Return [x, y] of the center of cell containing provided text 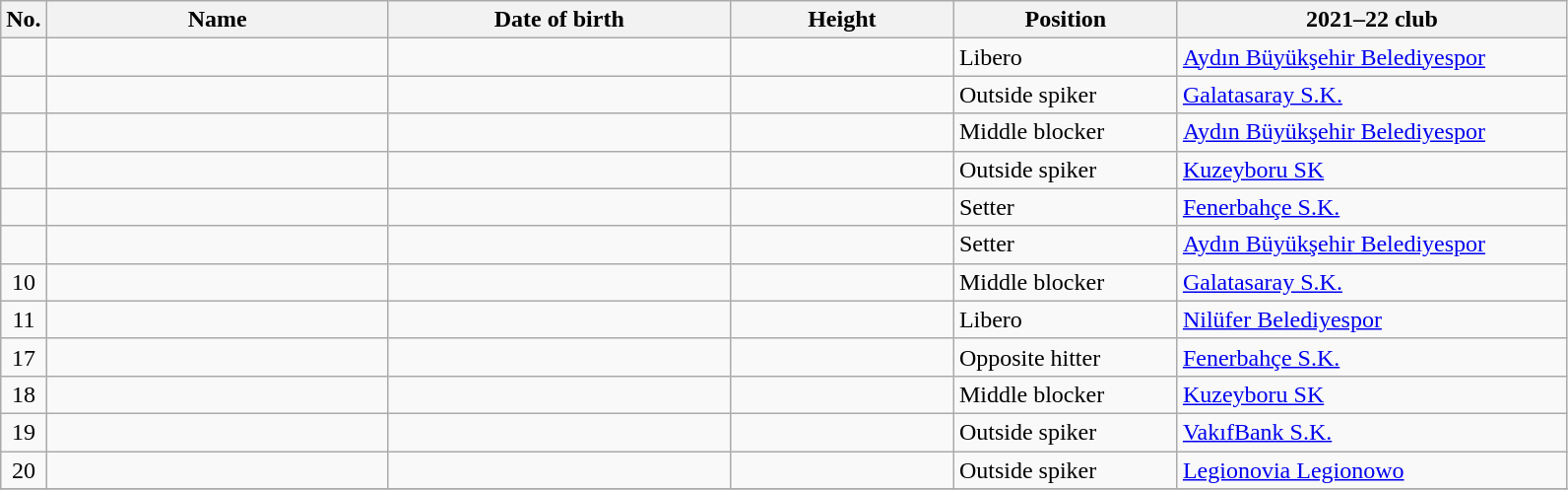
Nilüfer Belediyespor [1371, 319]
19 [24, 432]
Position [1066, 20]
Name [217, 20]
Date of birth [559, 20]
2021–22 club [1371, 20]
No. [24, 20]
Height [841, 20]
11 [24, 319]
VakıfBank S.K. [1371, 432]
18 [24, 394]
20 [24, 470]
Legionovia Legionowo [1371, 470]
Opposite hitter [1066, 357]
10 [24, 282]
17 [24, 357]
